Capture the cell that displays the provided text and extract its (x, y) central coordinate. 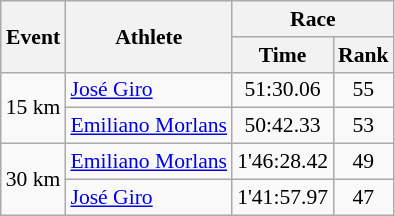
Athlete (148, 36)
15 km (34, 108)
30 km (34, 180)
Rank (364, 55)
50:42.33 (282, 126)
47 (364, 197)
Race (313, 19)
49 (364, 162)
1'46:28.42 (282, 162)
Event (34, 36)
51:30.06 (282, 90)
Time (282, 55)
53 (364, 126)
1'41:57.97 (282, 197)
55 (364, 90)
